Search for the cell housing the specified text and yield its (X, Y) center coordinate. 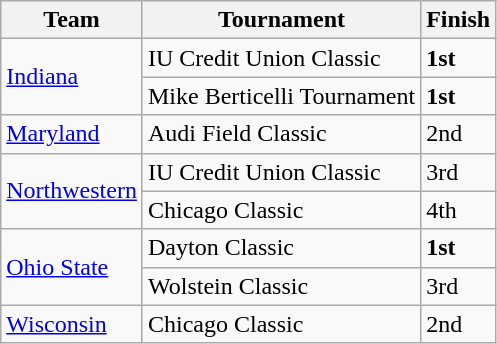
Mike Berticelli Tournament (281, 96)
Indiana (72, 77)
Ohio State (72, 267)
Finish (458, 20)
Wisconsin (72, 324)
Tournament (281, 20)
Maryland (72, 134)
Dayton Classic (281, 248)
4th (458, 210)
Team (72, 20)
Northwestern (72, 191)
Audi Field Classic (281, 134)
Wolstein Classic (281, 286)
